From the cell containing the given text, extract its center point as (X, Y) coordinate. 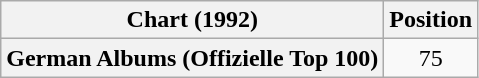
Chart (1992) (192, 20)
Position (431, 20)
German Albums (Offizielle Top 100) (192, 58)
75 (431, 58)
